Scan for the cell matching the given text and deliver its (x, y) coordinate at center. 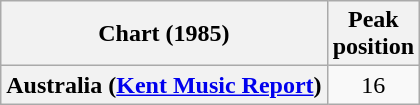
16 (373, 85)
Australia (Kent Music Report) (164, 85)
Peakposition (373, 34)
Chart (1985) (164, 34)
